From the cell containing the given text, extract its center point as [x, y] coordinate. 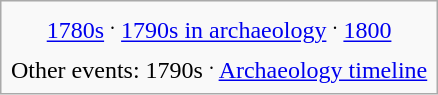
Other events: 1790s . Archaeology timeline [218, 67]
1780s . 1790s in archaeology . 1800 [218, 27]
